From the cell containing the given text, extract its center point as [X, Y] coordinate. 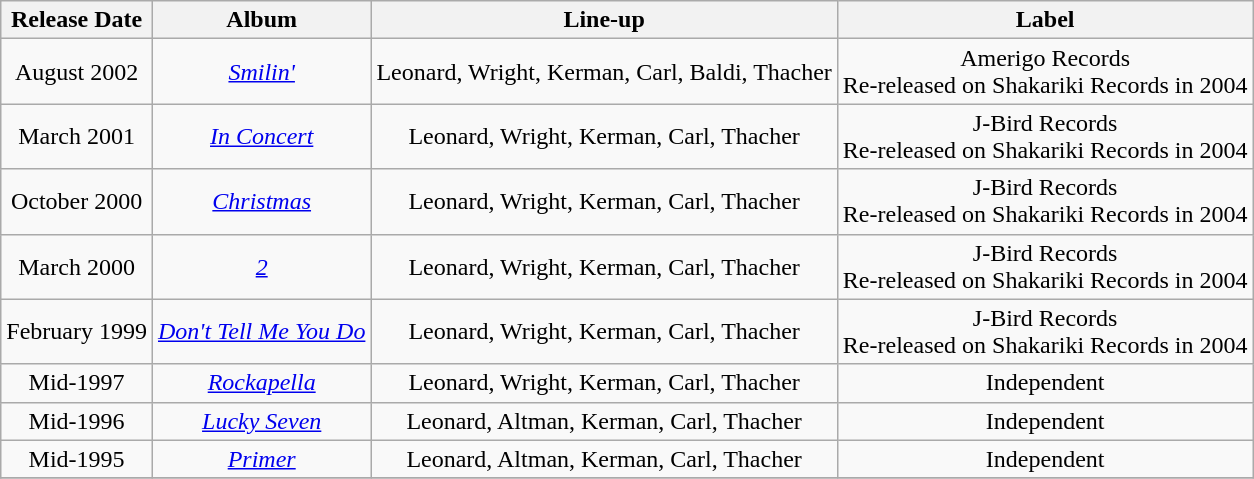
Mid-1996 [77, 421]
Mid-1995 [77, 459]
Don't Tell Me You Do [261, 332]
Label [1045, 20]
Primer [261, 459]
October 2000 [77, 202]
August 2002 [77, 72]
In Concert [261, 136]
Release Date [77, 20]
Lucky Seven [261, 421]
March 2001 [77, 136]
Mid-1997 [77, 383]
Amerigo RecordsRe-released on Shakariki Records in 2004 [1045, 72]
Christmas [261, 202]
Line-up [604, 20]
February 1999 [77, 332]
2 [261, 266]
Smilin' [261, 72]
Album [261, 20]
Rockapella [261, 383]
Leonard, Wright, Kerman, Carl, Baldi, Thacher [604, 72]
March 2000 [77, 266]
